Locate the cell with the specified text and output its (X, Y) center coordinate. 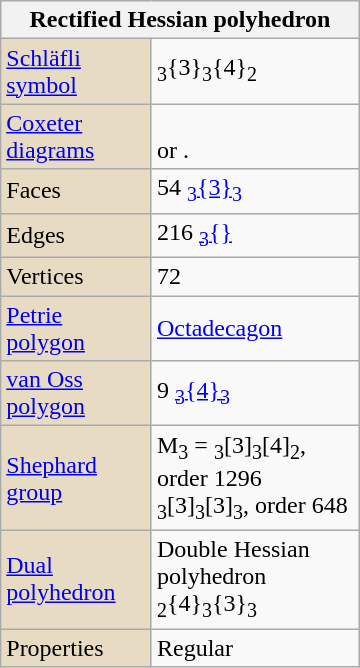
Dual polyhedron (76, 579)
Double Hessian polyhedron2{4}3{3}3 (255, 579)
Regular (255, 648)
Faces (76, 191)
van Oss polygon (76, 394)
216 3{} (255, 235)
9 3{4}3 (255, 394)
Shephard group (76, 478)
Octadecagon (255, 328)
or . (255, 136)
Schläfli symbol (76, 72)
Properties (76, 648)
54 3{3}3 (255, 191)
Coxeter diagrams (76, 136)
Edges (76, 235)
3{3}3{4}2 (255, 72)
M3 = 3[3]3[4]2, order 12963[3]3[3]3, order 648 (255, 478)
Vertices (76, 277)
Petrie polygon (76, 328)
Rectified Hessian polyhedron (180, 20)
72 (255, 277)
